Determine the [X, Y] coordinate at the center of the cell enclosing the given text.  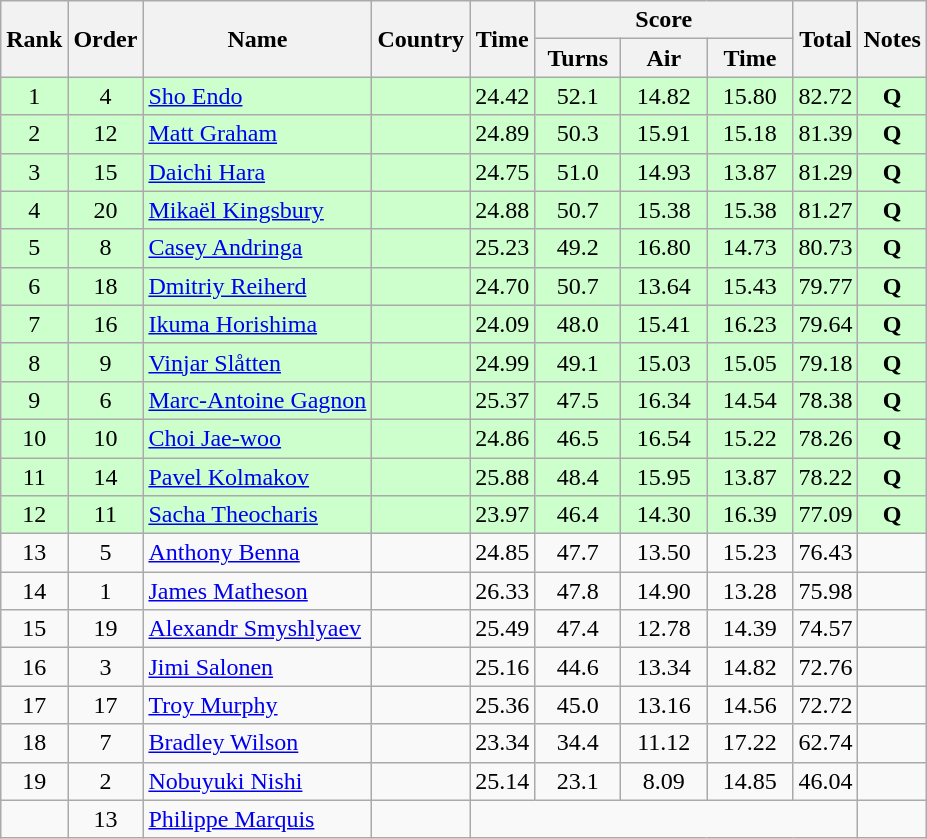
25.36 [502, 705]
15.95 [664, 477]
Jimi Salonen [258, 667]
14.54 [750, 400]
Casey Andringa [258, 248]
Score [664, 20]
25.23 [502, 248]
Sacha Theocharis [258, 515]
47.5 [578, 400]
Nobuyuki Nishi [258, 781]
Bradley Wilson [258, 743]
23.34 [502, 743]
48.0 [578, 324]
52.1 [578, 96]
14.56 [750, 705]
77.09 [826, 515]
74.57 [826, 629]
Mikaël Kingsbury [258, 210]
46.04 [826, 781]
Anthony Benna [258, 553]
72.76 [826, 667]
13.34 [664, 667]
79.18 [826, 362]
78.22 [826, 477]
81.39 [826, 134]
16.34 [664, 400]
47.8 [578, 591]
13.28 [750, 591]
24.88 [502, 210]
14.73 [750, 248]
24.75 [502, 172]
8.09 [664, 781]
25.88 [502, 477]
46.5 [578, 438]
11.12 [664, 743]
Pavel Kolmakov [258, 477]
26.33 [502, 591]
76.43 [826, 553]
16.54 [664, 438]
16.23 [750, 324]
34.4 [578, 743]
81.29 [826, 172]
Daichi Hara [258, 172]
13.64 [664, 286]
23.97 [502, 515]
Air [664, 58]
24.70 [502, 286]
24.85 [502, 553]
Alexandr Smyshlyaev [258, 629]
Turns [578, 58]
15.18 [750, 134]
24.86 [502, 438]
49.2 [578, 248]
15.41 [664, 324]
Dmitriy Reiherd [258, 286]
79.77 [826, 286]
14.39 [750, 629]
48.4 [578, 477]
81.27 [826, 210]
Philippe Marquis [258, 819]
16.80 [664, 248]
46.4 [578, 515]
50.3 [578, 134]
62.74 [826, 743]
Rank [34, 39]
14.30 [664, 515]
12.78 [664, 629]
Notes [892, 39]
23.1 [578, 781]
13.16 [664, 705]
47.4 [578, 629]
Order [106, 39]
79.64 [826, 324]
25.16 [502, 667]
Total [826, 39]
15.23 [750, 553]
80.73 [826, 248]
Country [421, 39]
15.43 [750, 286]
17.22 [750, 743]
78.38 [826, 400]
44.6 [578, 667]
Vinjar Slåtten [258, 362]
Choi Jae-woo [258, 438]
Ikuma Horishima [258, 324]
25.37 [502, 400]
24.99 [502, 362]
47.7 [578, 553]
15.03 [664, 362]
49.1 [578, 362]
24.89 [502, 134]
20 [106, 210]
Sho Endo [258, 96]
Name [258, 39]
James Matheson [258, 591]
14.85 [750, 781]
Matt Graham [258, 134]
14.90 [664, 591]
16.39 [750, 515]
13.50 [664, 553]
25.49 [502, 629]
15.80 [750, 96]
15.91 [664, 134]
78.26 [826, 438]
25.14 [502, 781]
15.22 [750, 438]
14.93 [664, 172]
51.0 [578, 172]
24.42 [502, 96]
72.72 [826, 705]
Troy Murphy [258, 705]
15.05 [750, 362]
24.09 [502, 324]
82.72 [826, 96]
Marc-Antoine Gagnon [258, 400]
75.98 [826, 591]
45.0 [578, 705]
